Extract the (x, y) coordinate from the center of the cell holding the provided text.  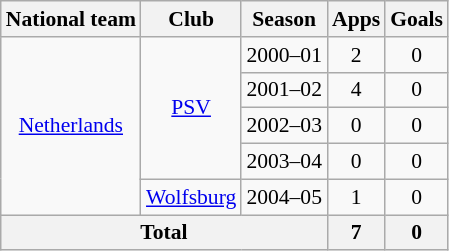
2 (356, 55)
Wolfsburg (191, 197)
National team (71, 19)
2004–05 (284, 197)
Club (191, 19)
Goals (416, 19)
Total (164, 233)
4 (356, 90)
7 (356, 233)
2002–03 (284, 126)
Netherlands (71, 126)
PSV (191, 108)
2001–02 (284, 90)
Season (284, 19)
1 (356, 197)
Apps (356, 19)
2003–04 (284, 162)
2000–01 (284, 55)
